Detect which cell encompasses the target text, then output its [x, y] center coordinate. 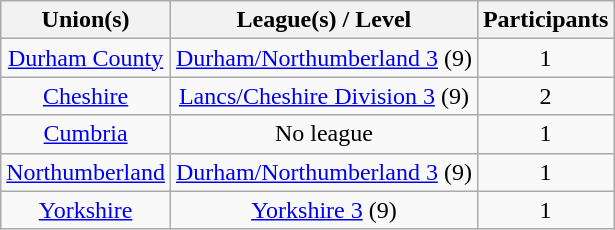
Yorkshire 3 (9) [324, 210]
League(s) / Level [324, 20]
Durham County [86, 58]
2 [545, 96]
Cheshire [86, 96]
Cumbria [86, 134]
No league [324, 134]
Yorkshire [86, 210]
Northumberland [86, 172]
Lancs/Cheshire Division 3 (9) [324, 96]
Participants [545, 20]
Union(s) [86, 20]
